Locate the cell with the specified text and output its [X, Y] center coordinate. 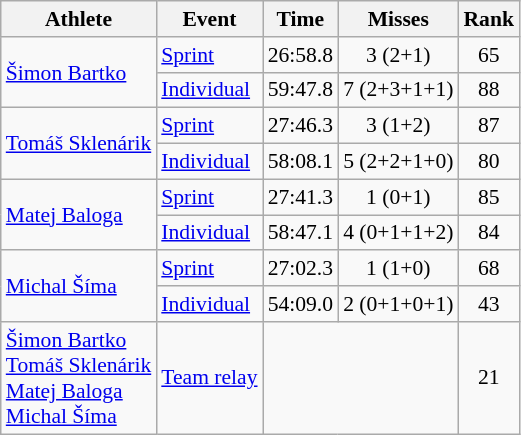
Misses [398, 19]
43 [488, 304]
5 (2+2+1+0) [398, 162]
Rank [488, 19]
65 [488, 55]
58:47.1 [300, 233]
3 (2+1) [398, 55]
87 [488, 126]
Michal Šíma [79, 286]
1 (0+1) [398, 197]
27:46.3 [300, 126]
68 [488, 269]
26:58.8 [300, 55]
27:41.3 [300, 197]
Time [300, 19]
58:08.1 [300, 162]
88 [488, 90]
54:09.0 [300, 304]
85 [488, 197]
Event [209, 19]
Tomáš Sklenárik [79, 144]
84 [488, 233]
80 [488, 162]
3 (1+2) [398, 126]
Šimon Bartko [79, 72]
4 (0+1+1+2) [398, 233]
Team relay [209, 378]
2 (0+1+0+1) [398, 304]
21 [488, 378]
7 (2+3+1+1) [398, 90]
Šimon BartkoTomáš SklenárikMatej BalogaMichal Šíma [79, 378]
Matej Baloga [79, 214]
59:47.8 [300, 90]
27:02.3 [300, 269]
1 (1+0) [398, 269]
Athlete [79, 19]
